Locate the cell with the specified text and output its (x, y) center coordinate. 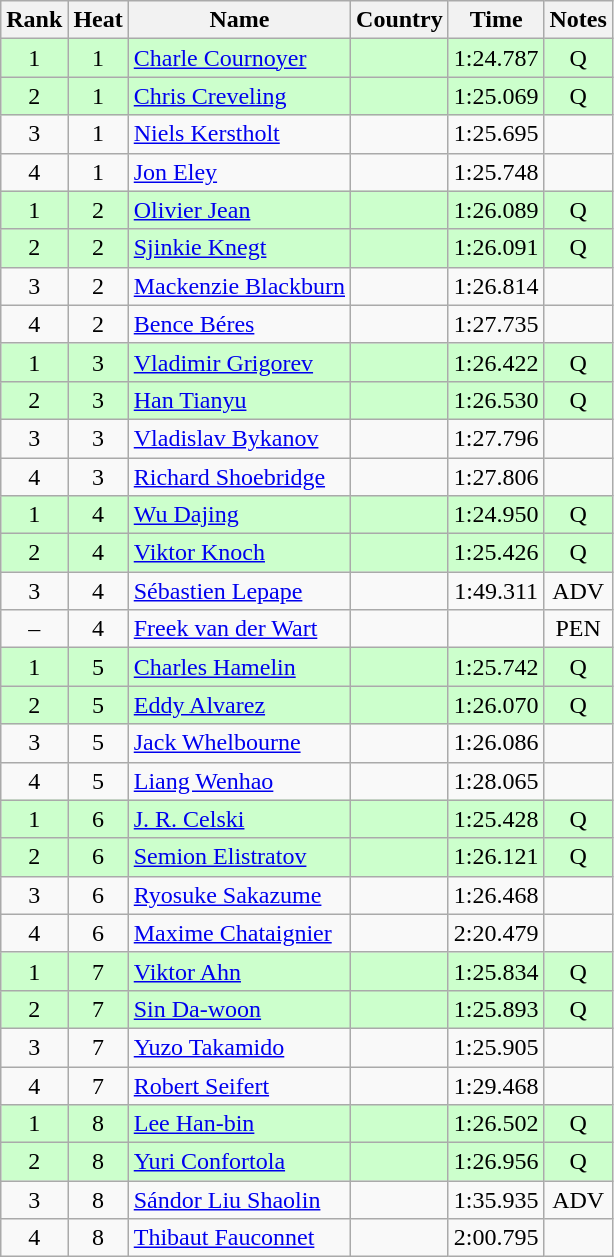
Charles Hamelin (239, 667)
1:28.065 (496, 781)
1:25.905 (496, 1047)
Robert Seifert (239, 1085)
Name (239, 20)
1:24.950 (496, 515)
Vladislav Bykanov (239, 438)
Mackenzie Blackburn (239, 286)
Jack Whelbourne (239, 743)
1:29.468 (496, 1085)
2:00.795 (496, 1238)
Liang Wenhao (239, 781)
– (34, 629)
1:26.070 (496, 705)
Sjinkie Knegt (239, 248)
1:25.834 (496, 971)
Thibaut Fauconnet (239, 1238)
1:27.735 (496, 324)
Notes (578, 20)
Rank (34, 20)
Yuri Confortola (239, 1162)
2:20.479 (496, 933)
1:26.814 (496, 286)
Bence Béres (239, 324)
Freek van der Wart (239, 629)
Sándor Liu Shaolin (239, 1200)
Maxime Chataignier (239, 933)
1:26.956 (496, 1162)
Sin Da-woon (239, 1009)
1:24.787 (496, 58)
Lee Han-bin (239, 1124)
Eddy Alvarez (239, 705)
1:35.935 (496, 1200)
Country (400, 20)
1:25.428 (496, 819)
Richard Shoebridge (239, 477)
Charle Cournoyer (239, 58)
Sébastien Lepape (239, 591)
Niels Kerstholt (239, 134)
Chris Creveling (239, 96)
1:26.091 (496, 248)
1:27.796 (496, 438)
1:25.748 (496, 172)
Yuzo Takamido (239, 1047)
1:26.502 (496, 1124)
Heat (98, 20)
1:25.742 (496, 667)
Han Tianyu (239, 400)
1:26.121 (496, 857)
1:27.806 (496, 477)
1:26.086 (496, 743)
Wu Dajing (239, 515)
Viktor Knoch (239, 553)
Viktor Ahn (239, 971)
1:26.530 (496, 400)
Time (496, 20)
1:25.069 (496, 96)
1:26.089 (496, 210)
Olivier Jean (239, 210)
Semion Elistratov (239, 857)
1:25.695 (496, 134)
PEN (578, 629)
1:49.311 (496, 591)
Ryosuke Sakazume (239, 895)
1:26.468 (496, 895)
Jon Eley (239, 172)
1:25.893 (496, 1009)
1:25.426 (496, 553)
J. R. Celski (239, 819)
Vladimir Grigorev (239, 362)
1:26.422 (496, 362)
